Detect which cell encompasses the target text, then output its [x, y] center coordinate. 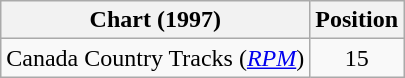
Canada Country Tracks (RPM) [156, 58]
15 [357, 58]
Chart (1997) [156, 20]
Position [357, 20]
